Detect which cell encompasses the target text, then output its (X, Y) center coordinate. 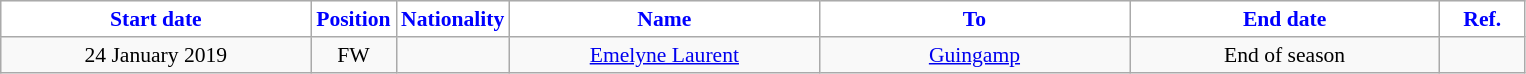
Emelyne Laurent (664, 55)
To (974, 19)
Guingamp (974, 55)
Nationality (452, 19)
Name (664, 19)
Position (354, 19)
End of season (1285, 55)
24 January 2019 (156, 55)
End date (1285, 19)
Start date (156, 19)
FW (354, 55)
Ref. (1482, 19)
